Search for the cell housing the specified text and yield its (x, y) center coordinate. 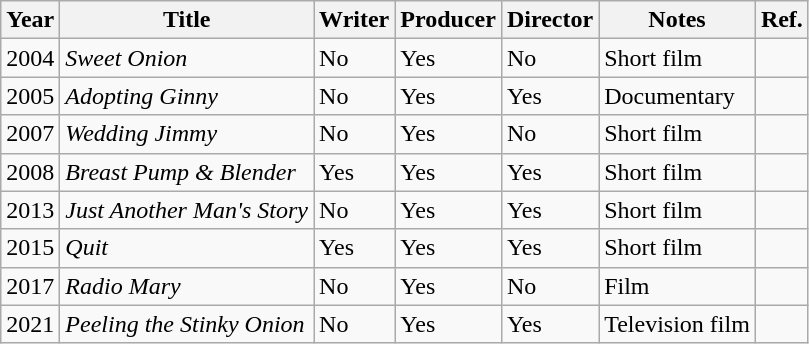
Year (30, 20)
Television film (678, 324)
Radio Mary (187, 286)
Director (550, 20)
Title (187, 20)
2013 (30, 210)
Adopting Ginny (187, 96)
Sweet Onion (187, 58)
Ref. (782, 20)
Breast Pump & Blender (187, 172)
Notes (678, 20)
2021 (30, 324)
Just Another Man's Story (187, 210)
2017 (30, 286)
Writer (354, 20)
Producer (448, 20)
2005 (30, 96)
Peeling the Stinky Onion (187, 324)
2004 (30, 58)
Quit (187, 248)
2015 (30, 248)
Film (678, 286)
2008 (30, 172)
Documentary (678, 96)
Wedding Jimmy (187, 134)
2007 (30, 134)
